Search for the cell housing the specified text and yield its [X, Y] center coordinate. 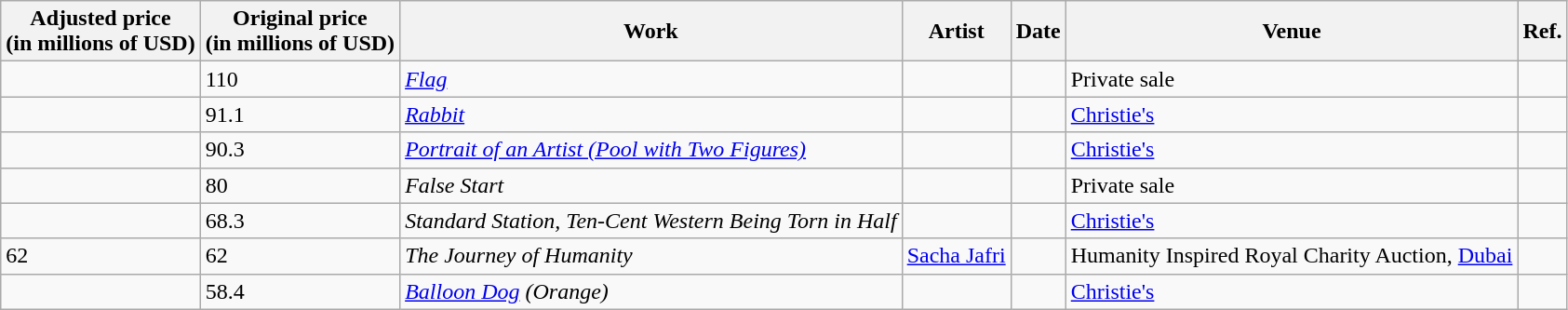
Artist [957, 32]
80 [300, 185]
Flag [651, 79]
Portrait of an Artist (Pool with Two Figures) [651, 150]
Date [1039, 32]
90.3 [300, 150]
Adjusted price(in millions of USD) [101, 32]
Humanity Inspired Royal Charity Auction, Dubai [1292, 256]
Standard Station, Ten-Cent Western Being Torn in Half [651, 221]
110 [300, 79]
68.3 [300, 221]
Sacha Jafri [957, 256]
91.1 [300, 115]
Original price(in millions of USD) [300, 32]
Rabbit [651, 115]
Work [651, 32]
The Journey of Humanity [651, 256]
Venue [1292, 32]
Ref. [1543, 32]
58.4 [300, 291]
False Start [651, 185]
Balloon Dog (Orange) [651, 291]
